From the cell containing the given text, extract its center point as (x, y) coordinate. 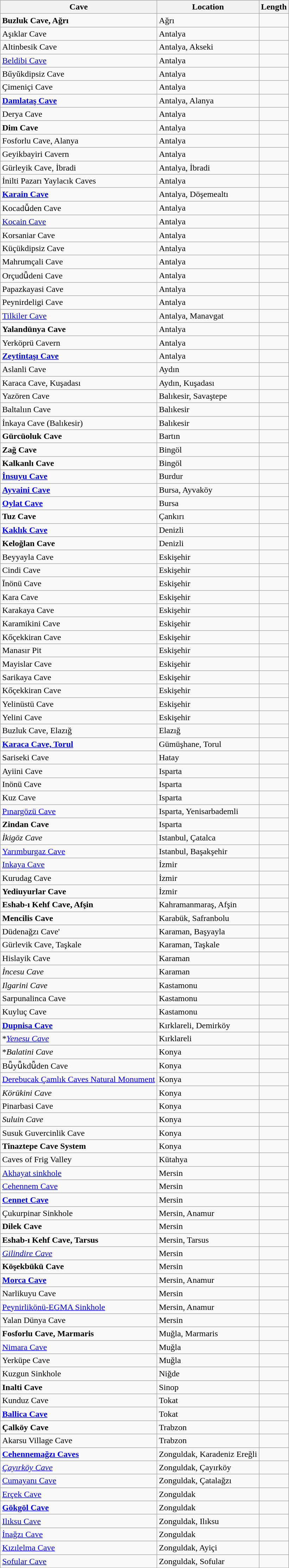
Kütahya (208, 1160)
Sarikaya Cave (79, 677)
Isparta, Yenisarbademli (208, 811)
İnsuyu Cave (79, 476)
Karabük, Safranbolu (208, 918)
Zonguldak, Ayiçi (208, 1548)
Elazığ (208, 731)
Cindi Cave (79, 570)
Aydın (208, 369)
Gilindire Cave (79, 1253)
Cehennem Cave (79, 1186)
Mahrumçali Cave (79, 262)
Sariseki Cave (79, 757)
Kurudag Cave (79, 878)
Yelinüstü Cave (79, 704)
Morca Cave (79, 1280)
Hatay (208, 757)
Çayırköy Cave (79, 1467)
Ilıksu Cave (79, 1521)
Karamikini Cave (79, 624)
Ballica Cave (79, 1414)
Pınargözü Cave (79, 811)
Pinarbasi Cave (79, 1106)
Zonguldak, Karadeniz Ereğli (208, 1454)
Mayislar Cave (79, 664)
Derebucak Çamlık Caves Natural Monument (79, 1079)
Length (274, 7)
İkigöz Cave (79, 838)
Karaman, Taşkale (208, 945)
Muğla, Marmaris (208, 1333)
Cennet Cave (79, 1200)
Eshab-ı Kehf Cave, Tarsus (79, 1240)
Zonguldak, Çatalağzı (208, 1481)
Aslanli Cave (79, 369)
Antalya, Akseki (208, 47)
Korsaniar Cave (79, 235)
Yalandünya Cave (79, 329)
Caves of Frig Valley (79, 1160)
Küçükdipsiz Cave (79, 248)
Damlataş Cave (79, 101)
*Balatini Cave (79, 1052)
Yediuyurlar Cave (79, 891)
Zonguldak, Çayırköy (208, 1467)
Bǖyǖkdǖden Cave (79, 1066)
Burdur (208, 476)
Gümüşhane, Torul (208, 744)
Zağ Cave (79, 450)
Çalköy Cave (79, 1427)
Kırklareli, Demirköy (208, 1025)
Kuzgun Sinkhole (79, 1374)
Antalya, Manavgat (208, 316)
Location (208, 7)
Karain Cave (79, 194)
Zeytintaşı Cave (79, 356)
Oylat Cave (79, 503)
Peynirlikönü-EGMA Sinkhole (79, 1307)
Karaca Cave, Torul (79, 744)
İncesu Cave (79, 972)
İnkaya Cave (Balıkesir) (79, 423)
Susuk Guvercinlik Cave (79, 1133)
Çankırı (208, 517)
Cave (79, 7)
Mencilis Cave (79, 918)
Bűyŭkdipsiz Cave (79, 74)
Altinbesik Cave (79, 47)
İnilti Pazarı Yaylacık Caves (79, 181)
Niğde (208, 1374)
Kırklareli (208, 1039)
Gürcüoluk Cave (79, 436)
Balıkesir, Savaştepe (208, 396)
Inalti Cave (79, 1387)
Köşekbükü Cave (79, 1267)
Ilgarini Cave (79, 985)
Yalan Dünya Cave (79, 1320)
Aşıklar Cave (79, 34)
Orçudǚdeni Cave (79, 276)
Narlikuyu Cave (79, 1293)
Sofular Cave (79, 1561)
Yerköprü Cavern (79, 343)
Kunduz Cave (79, 1401)
Beyyayla Cave (79, 557)
Ağrı (208, 20)
Hislayik Cave (79, 958)
Buzluk Cave, Ağrı (79, 20)
Bartın (208, 436)
Kocain Cave (79, 222)
Peynirdeligi Cave (79, 302)
Dilek Cave (79, 1227)
Ayiini Cave (79, 771)
Yarımburgaz Cave (79, 851)
Tuz Cave (79, 517)
Sarpunalinca Cave (79, 998)
Buzluk Cave, Elazığ (79, 731)
Zonguldak, Ilıksu (208, 1521)
Keloğlan Cave (79, 543)
Çimeniçi Cave (79, 87)
Aydın, Kuşadası (208, 383)
Tilkiler Cave (79, 316)
Istanbul, Başakşehir (208, 851)
Karaman, Başyayla (208, 932)
Antalya, Döşemealtı (208, 194)
Gürleyik Cave, İbradi (79, 168)
Gökgöl Cave (79, 1508)
*Yenesu Cave (79, 1039)
Kuz Cave (79, 798)
İnağzı Cave (79, 1534)
Kuyluç Cave (79, 1012)
Antalya, İbradi (208, 168)
Bursa (208, 503)
Inönü Cave (79, 784)
Yelini Cave (79, 717)
Dim Cave (79, 127)
Akhayat sinkhole (79, 1173)
Baltalıın Cave (79, 410)
Çukurpinar Sinkhole (79, 1213)
Papazkayasi Cave (79, 289)
Karaca Cave, Kuşadası (79, 383)
Karakaya Cave (79, 610)
Zonguldak, Sofular (208, 1561)
Kalkanlı Cave (79, 463)
Manasır Pit (79, 651)
Nimara Cave (79, 1347)
Gürlevik Cave, Taşkale (79, 945)
Kaklık Cave (79, 530)
Yazören Cave (79, 396)
Sinop (208, 1387)
Kahramanmaraş, Afşin (208, 905)
Inkaya Cave (79, 865)
Fosforlu Cave, Marmaris (79, 1333)
Bursa, Ayvaköy (208, 490)
Suluin Cave (79, 1119)
Körükini Cave (79, 1093)
Erçek Cave (79, 1494)
Derya Cave (79, 114)
Kızılelma Cave (79, 1548)
Zindan Cave (79, 825)
Cumayanı Cave (79, 1481)
Istanbul, Çatalca (208, 838)
Beldibi Cave (79, 60)
Geyikbayiri Cavern (79, 154)
Eshab-ı Kehf Cave, Afşin (79, 905)
Antalya, Alanya (208, 101)
Fosforlu Cave, Alanya (79, 141)
Dupnisa Cave (79, 1025)
Mersin, Tarsus (208, 1240)
Kara Cave (79, 597)
Kocadǚden Cave (79, 208)
Cehennemağzı Caves (79, 1454)
Tinaztepe Cave System (79, 1146)
Ayvaini Cave (79, 490)
Akarsu Village Cave (79, 1441)
Düdenağzı Cave' (79, 932)
Yerküpe Cave (79, 1361)
Īnönü Cave (79, 583)
